Scan for the cell matching the given text and deliver its [x, y] coordinate at center. 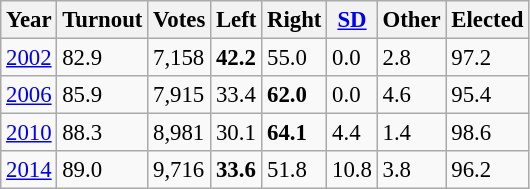
33.6 [236, 170]
82.9 [102, 58]
30.1 [236, 133]
10.8 [352, 170]
2002 [29, 58]
42.2 [236, 58]
SD [352, 20]
4.4 [352, 133]
88.3 [102, 133]
1.4 [412, 133]
64.1 [294, 133]
96.2 [488, 170]
7,158 [180, 58]
89.0 [102, 170]
2.8 [412, 58]
98.6 [488, 133]
8,981 [180, 133]
9,716 [180, 170]
Other [412, 20]
85.9 [102, 95]
2014 [29, 170]
97.2 [488, 58]
Elected [488, 20]
2006 [29, 95]
Right [294, 20]
55.0 [294, 58]
Votes [180, 20]
7,915 [180, 95]
Turnout [102, 20]
51.8 [294, 170]
95.4 [488, 95]
33.4 [236, 95]
62.0 [294, 95]
4.6 [412, 95]
Year [29, 20]
Left [236, 20]
2010 [29, 133]
3.8 [412, 170]
